Search for the cell housing the specified text and yield its [x, y] center coordinate. 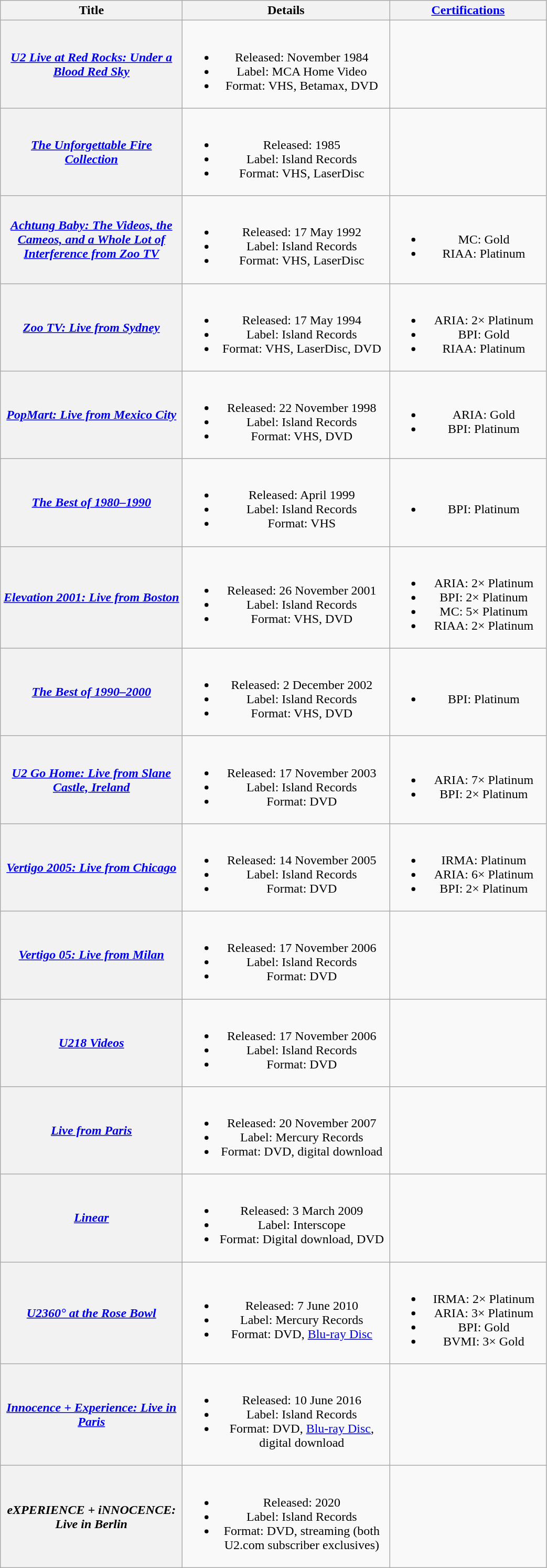
Released: 20 November 2007Label: Mercury RecordsFormat: DVD, digital download [286, 1130]
Zoo TV: Live from Sydney [91, 327]
U218 Videos [91, 1043]
Released: 17 May 1992Label: Island RecordsFormat: VHS, LaserDisc [286, 239]
ARIA: 2× PlatinumBPI: GoldRIAA: Platinum [468, 327]
MC: GoldRIAA: Platinum [468, 239]
Achtung Baby: The Videos, the Cameos, and a Whole Lot of Interference from Zoo TV [91, 239]
Vertigo 05: Live from Milan [91, 955]
Elevation 2001: Live from Boston [91, 597]
Released: 1985Label: Island RecordsFormat: VHS, LaserDisc [286, 152]
Released: 17 May 1994Label: Island RecordsFormat: VHS, LaserDisc, DVD [286, 327]
Released: 22 November 1998Label: Island RecordsFormat: VHS, DVD [286, 415]
Released: April 1999Label: Island RecordsFormat: VHS [286, 503]
U2 Live at Red Rocks: Under a Blood Red Sky [91, 64]
ARIA: 2× PlatinumBPI: 2× PlatinumMC: 5× PlatinumRIAA: 2× Platinum [468, 597]
ARIA: 7× PlatinumBPI: 2× Platinum [468, 780]
Vertigo 2005: Live from Chicago [91, 867]
Released: 14 November 2005Label: Island RecordsFormat: DVD [286, 867]
Details [286, 10]
ARIA: GoldBPI: Platinum [468, 415]
IRMA: 2× PlatinumARIA: 3× PlatinumBPI: GoldBVMI: 3× Gold [468, 1313]
The Best of 1980–1990 [91, 503]
Certifications [468, 10]
Released: 17 November 2003Label: Island RecordsFormat: DVD [286, 780]
IRMA: PlatinumARIA: 6× PlatinumBPI: 2× Platinum [468, 867]
The Best of 1990–2000 [91, 692]
Linear [91, 1219]
eXPERIENCE + iNNOCENCE: Live in Berlin [91, 1517]
Released: 2 December 2002Label: Island RecordsFormat: VHS, DVD [286, 692]
U2360° at the Rose Bowl [91, 1313]
PopMart: Live from Mexico City [91, 415]
Released: 26 November 2001Label: Island RecordsFormat: VHS, DVD [286, 597]
Released: 7 June 2010Label: Mercury RecordsFormat: DVD, Blu-ray Disc [286, 1313]
The Unforgettable Fire Collection [91, 152]
Released: 2020Label: Island RecordsFormat: DVD, streaming (both U2.com subscriber exclusives) [286, 1517]
Released: November 1984Label: MCA Home VideoFormat: VHS, Betamax, DVD [286, 64]
Released: 10 June 2016Label: Island RecordsFormat: DVD, Blu-ray Disc, digital download [286, 1415]
Live from Paris [91, 1130]
Released: 3 March 2009Label: InterscopeFormat: Digital download, DVD [286, 1219]
Title [91, 10]
U2 Go Home: Live from Slane Castle, Ireland [91, 780]
Innocence + Experience: Live in Paris [91, 1415]
